Provide the (x, y) coordinate of the cell's center where the given text is located.  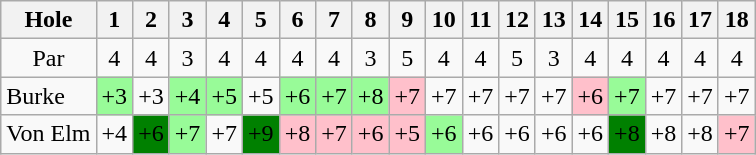
13 (554, 20)
8 (370, 20)
14 (590, 20)
Burke (48, 96)
Par (48, 58)
16 (664, 20)
+9 (260, 134)
7 (334, 20)
18 (736, 20)
9 (408, 20)
15 (628, 20)
10 (444, 20)
1 (114, 20)
17 (700, 20)
6 (298, 20)
12 (518, 20)
11 (480, 20)
Von Elm (48, 134)
2 (152, 20)
Hole (48, 20)
